Locate the cell with the specified text and output its (X, Y) center coordinate. 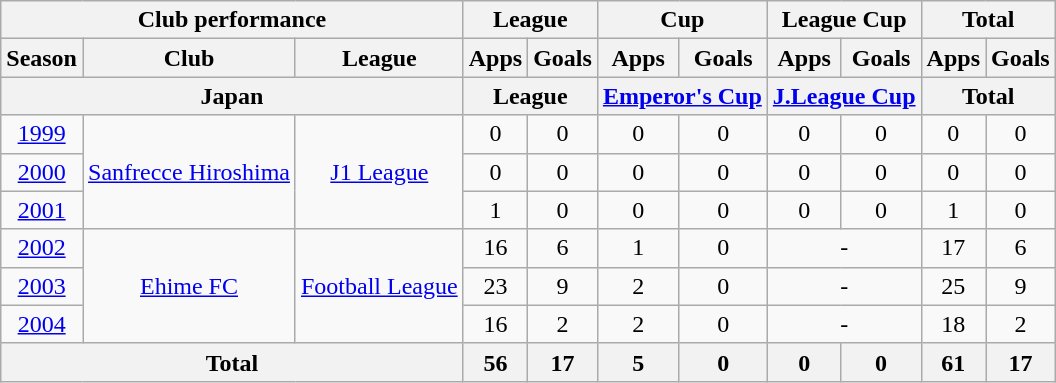
2000 (42, 172)
Japan (232, 96)
56 (495, 362)
2002 (42, 248)
18 (953, 324)
Club (188, 58)
Football League (379, 286)
2001 (42, 210)
61 (953, 362)
5 (638, 362)
1999 (42, 134)
Sanfrecce Hiroshima (188, 172)
25 (953, 286)
J.League Cup (844, 96)
Emperor's Cup (682, 96)
League Cup (844, 20)
2004 (42, 324)
Club performance (232, 20)
Cup (682, 20)
2003 (42, 286)
23 (495, 286)
Ehime FC (188, 286)
J1 League (379, 172)
Season (42, 58)
